Detect which cell encompasses the target text, then output its [X, Y] center coordinate. 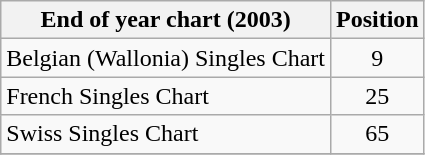
Position [377, 20]
French Singles Chart [166, 96]
Belgian (Wallonia) Singles Chart [166, 58]
9 [377, 58]
End of year chart (2003) [166, 20]
25 [377, 96]
Swiss Singles Chart [166, 134]
65 [377, 134]
